For the text-containing cell, return its midpoint in (X, Y) coordinate format. 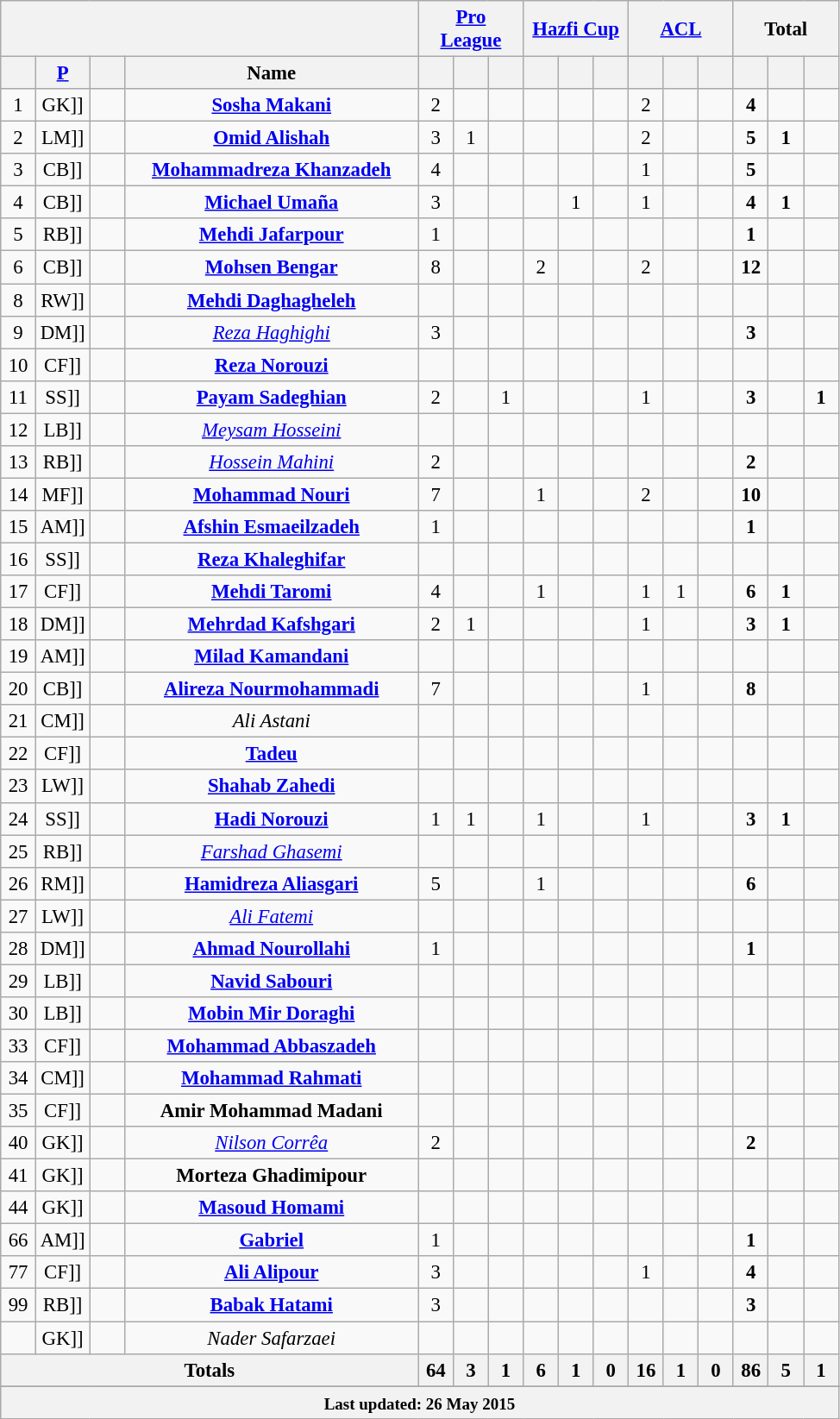
Masoud Homami (271, 1208)
Mohsen Bengar (271, 267)
Payam Sadeghian (271, 397)
Mehdi Daghagheleh (271, 300)
99 (19, 1305)
Mohammadreza Khanzadeh (271, 170)
25 (19, 851)
44 (19, 1208)
Michael Umaña (271, 203)
22 (19, 754)
Mobin Mir Doraghi (271, 1014)
Mohammad Rahmati (271, 1078)
Hamidreza Aliasgari (271, 883)
66 (19, 1240)
Ali Alipour (271, 1272)
Hossein Mahini (271, 462)
64 (436, 1370)
Reza Norouzi (271, 365)
24 (19, 819)
Meysam Hosseini (271, 430)
Reza Haghighi (271, 332)
19 (19, 656)
MF]] (62, 494)
Ahmad Nourollahi (271, 949)
13 (19, 462)
Mehrdad Kafshgari (271, 625)
RM]] (62, 883)
Amir Mohammad Madani (271, 1111)
86 (750, 1370)
20 (19, 689)
17 (19, 592)
Mohammad Abbaszadeh (271, 1045)
Reza Khaleghifar (271, 559)
Last updated: 26 May 2015 (419, 1403)
Alireza Nourmohammadi (271, 689)
Totals (210, 1370)
Navid Sabouri (271, 981)
Mehdi Taromi (271, 592)
Name (271, 73)
18 (19, 625)
Morteza Ghadimipour (271, 1176)
27 (19, 916)
Tadeu (271, 754)
ACL (681, 29)
Omid Alishah (271, 138)
26 (19, 883)
77 (19, 1272)
Hazfi Cup (576, 29)
Ali Astani (271, 721)
Hadi Norouzi (271, 819)
9 (19, 332)
Shahab Zahedi (271, 787)
Mehdi Jafarpour (271, 235)
35 (19, 1111)
Gabriel (271, 1240)
Afshin Esmaeilzadeh (271, 527)
28 (19, 949)
21 (19, 721)
Babak Hatami (271, 1305)
23 (19, 787)
11 (19, 397)
LM]] (62, 138)
Nilson Corrêa (271, 1143)
Mohammad Nouri (271, 494)
34 (19, 1078)
Farshad Ghasemi (271, 851)
Pro League (471, 29)
RW]] (62, 300)
P (62, 73)
30 (19, 1014)
Nader Safarzaei (271, 1338)
Milad Kamandani (271, 656)
Ali Fatemi (271, 916)
14 (19, 494)
33 (19, 1045)
Sosha Makani (271, 105)
40 (19, 1143)
15 (19, 527)
29 (19, 981)
Total (786, 29)
41 (19, 1176)
